Determine the [X, Y] coordinate at the center of the cell enclosing the given text.  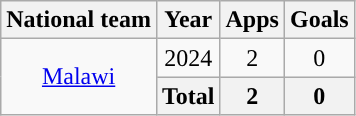
Year [188, 20]
Goals [319, 20]
Total [188, 96]
Apps [252, 20]
2024 [188, 58]
National team [79, 20]
Malawi [79, 77]
